Detect which cell encompasses the target text, then output its [x, y] center coordinate. 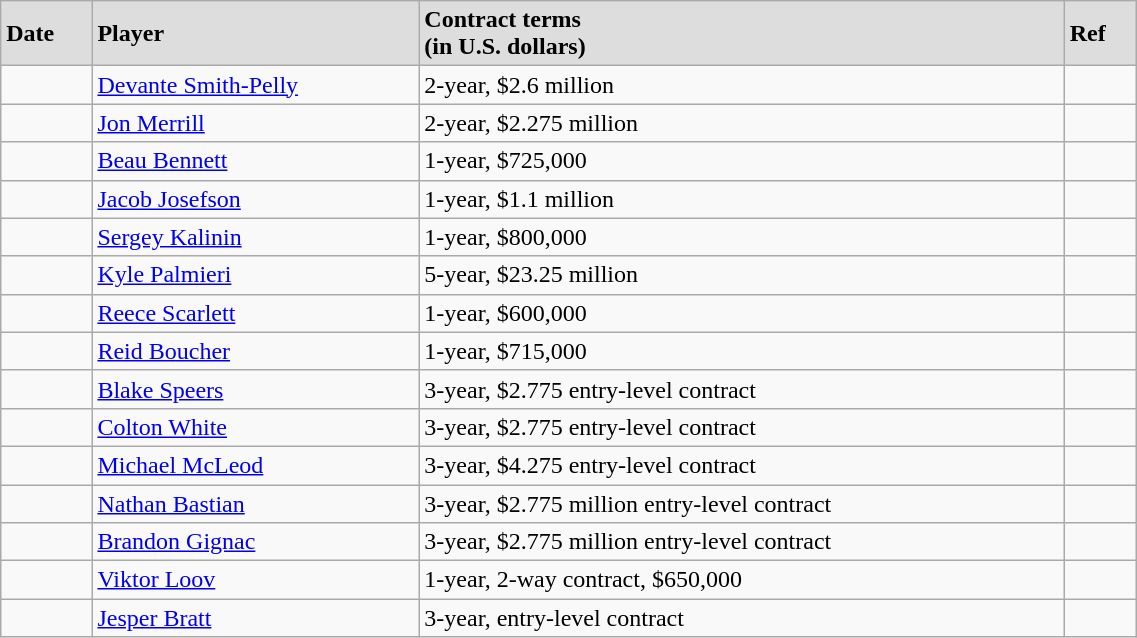
1-year, $600,000 [742, 313]
Player [256, 34]
Jesper Bratt [256, 618]
Beau Bennett [256, 161]
Brandon Gignac [256, 542]
Devante Smith-Pelly [256, 85]
1-year, $800,000 [742, 237]
Jacob Josefson [256, 199]
1-year, $725,000 [742, 161]
Blake Speers [256, 389]
Michael McLeod [256, 465]
Sergey Kalinin [256, 237]
2-year, $2.275 million [742, 123]
Jon Merrill [256, 123]
Reece Scarlett [256, 313]
Nathan Bastian [256, 503]
2-year, $2.6 million [742, 85]
1-year, $715,000 [742, 351]
Contract terms(in U.S. dollars) [742, 34]
Colton White [256, 427]
Reid Boucher [256, 351]
1-year, $1.1 million [742, 199]
Viktor Loov [256, 580]
Date [46, 34]
Kyle Palmieri [256, 275]
3-year, $4.275 entry-level contract [742, 465]
3-year, entry-level contract [742, 618]
Ref [1100, 34]
1-year, 2-way contract, $650,000 [742, 580]
5-year, $23.25 million [742, 275]
